Locate the cell with the specified text and output its (X, Y) center coordinate. 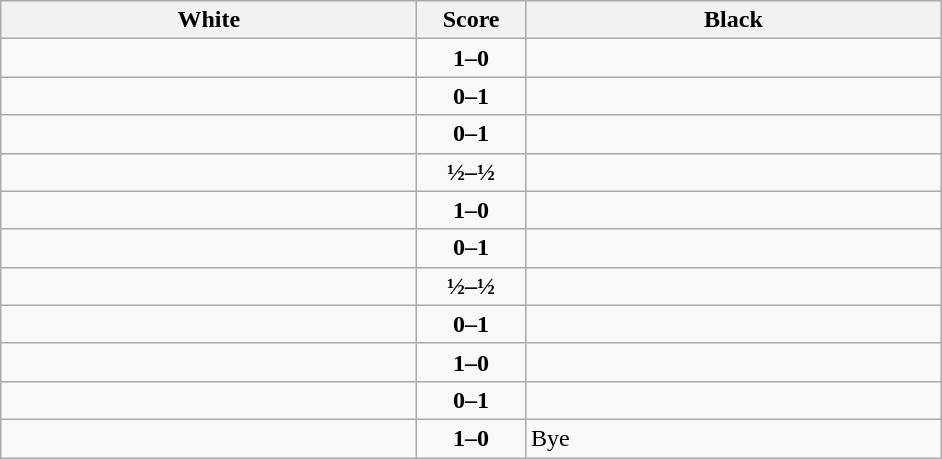
White (209, 20)
Score (472, 20)
Black (733, 20)
Bye (733, 438)
